Identify which cell holds the provided text, then report its [X, Y] central coordinate. 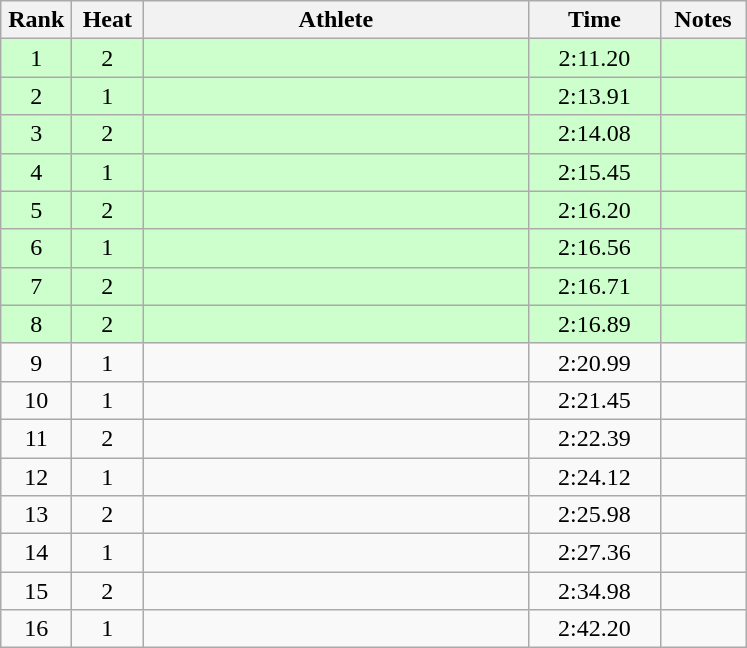
10 [36, 400]
2:22.39 [594, 438]
2:20.99 [594, 362]
11 [36, 438]
2:13.91 [594, 96]
2:34.98 [594, 591]
4 [36, 172]
15 [36, 591]
2:27.36 [594, 553]
8 [36, 324]
Time [594, 20]
2:16.56 [594, 248]
Athlete [336, 20]
9 [36, 362]
14 [36, 553]
2:21.45 [594, 400]
Heat [108, 20]
5 [36, 210]
7 [36, 286]
3 [36, 134]
Rank [36, 20]
2:25.98 [594, 515]
2:11.20 [594, 58]
13 [36, 515]
2:16.20 [594, 210]
2:42.20 [594, 629]
Notes [703, 20]
2:24.12 [594, 477]
2:16.89 [594, 324]
2:15.45 [594, 172]
2:14.08 [594, 134]
2:16.71 [594, 286]
12 [36, 477]
6 [36, 248]
16 [36, 629]
